Determine the (x, y) coordinate at the center of the cell enclosing the given text.  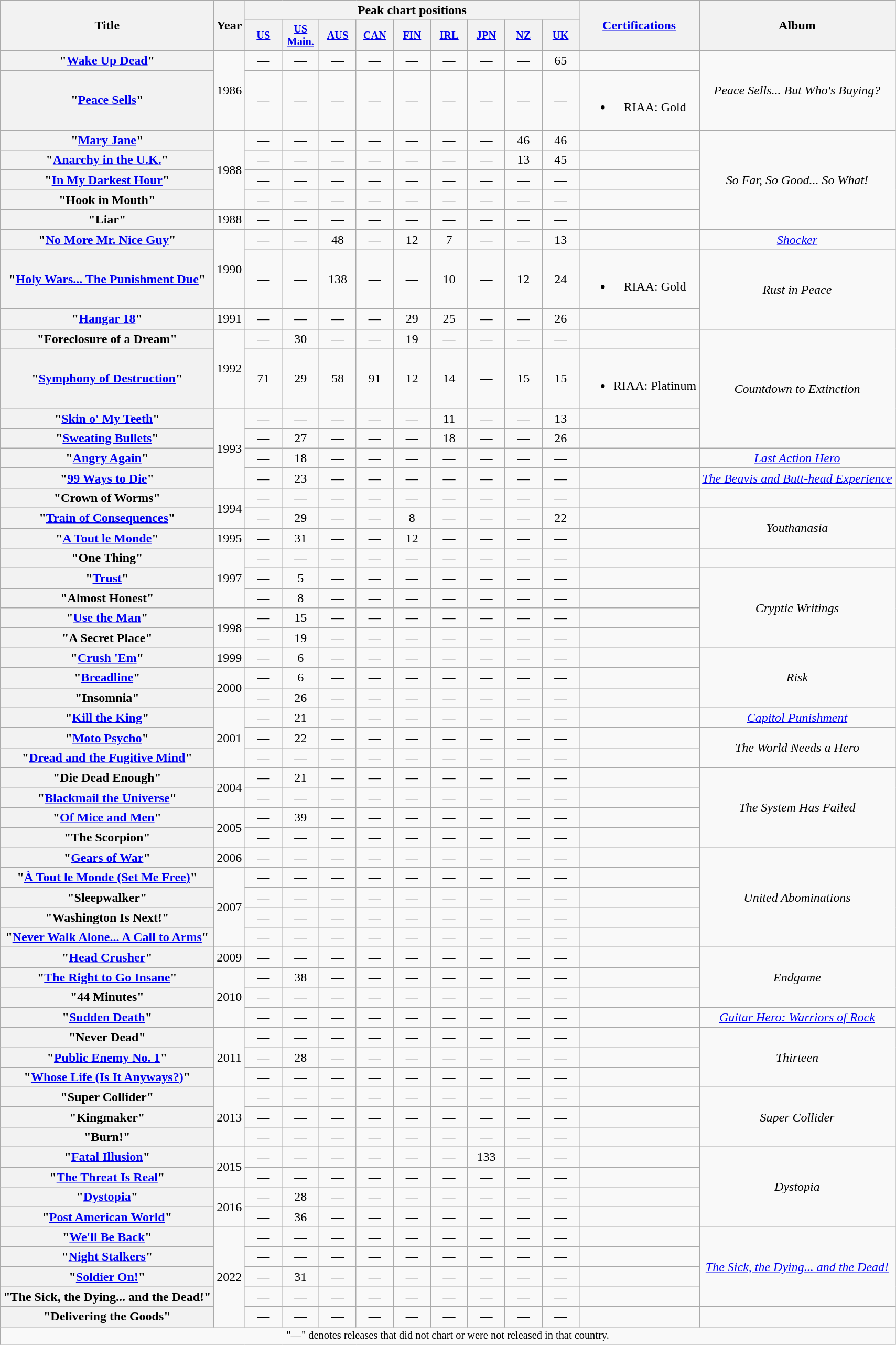
45 (561, 160)
"Angry Again" (107, 458)
"A Secret Place" (107, 638)
FIN (412, 36)
11 (449, 418)
"Kingmaker" (107, 1117)
The System Has Failed (797, 807)
23 (301, 478)
2009 (230, 957)
"Train of Consequences" (107, 518)
Guitar Hero: Warriors of Rock (797, 1017)
Year (230, 26)
2004 (230, 787)
"Mary Jane" (107, 140)
38 (301, 977)
"Gears of War" (107, 858)
"Sleepwalker" (107, 898)
"Of Mice and Men" (107, 817)
"Holy Wars... The Punishment Due" (107, 279)
Risk (797, 678)
"A Tout le Monde" (107, 538)
"Die Dead Enough" (107, 777)
2013 (230, 1117)
1994 (230, 508)
"Fatal Illusion" (107, 1157)
CAN (374, 36)
"Head Crusher" (107, 957)
65 (561, 60)
"Never Walk Alone... A Call to Arms" (107, 937)
1990 (230, 270)
Album (797, 26)
"Wake Up Dead" (107, 60)
"Washington Is Next!" (107, 917)
"Kill the King" (107, 718)
"Crush 'Em" (107, 658)
"We'll Be Back" (107, 1237)
"The Right to Go Insane" (107, 977)
United Abominations (797, 898)
138 (338, 279)
1995 (230, 538)
25 (449, 319)
30 (301, 339)
"Sudden Death" (107, 1017)
Peace Sells... But Who's Buying? (797, 90)
2007 (230, 908)
USMain. (301, 36)
Title (107, 26)
"À Tout le Monde (Set Me Free)" (107, 878)
"Dread and the Fugitive Mind" (107, 757)
"Blackmail the Universe" (107, 797)
"Delivering the Goods" (107, 1317)
"Use the Man" (107, 618)
1998 (230, 628)
"Never Dead" (107, 1037)
"Dystopia" (107, 1197)
"Soldier On!" (107, 1277)
"The Scorpion" (107, 838)
1993 (230, 448)
Countdown to Extinction (797, 388)
"The Sick, the Dying... and the Dead!" (107, 1297)
39 (301, 817)
1997 (230, 578)
"Foreclosure of a Dream" (107, 339)
Super Collider (797, 1117)
7 (449, 240)
2005 (230, 827)
Last Action Hero (797, 458)
"Hangar 18" (107, 319)
Certifications (640, 26)
2010 (230, 997)
Cryptic Writings (797, 608)
"Super Collider" (107, 1097)
"99 Ways to Die" (107, 478)
Capitol Punishment (797, 718)
14 (449, 379)
"Moto Psycho" (107, 738)
"Insomnia" (107, 698)
"Post American World" (107, 1217)
24 (561, 279)
The Beavis and Butt-head Experience (797, 478)
So Far, So Good... So What! (797, 180)
"Hook in Mouth" (107, 200)
71 (263, 379)
"The Threat Is Real" (107, 1177)
Shocker (797, 240)
Peak chart positions (412, 10)
IRL (449, 36)
UK (561, 36)
The World Needs a Hero (797, 748)
"Almost Honest" (107, 598)
"Breadline" (107, 678)
"Skin o' My Teeth" (107, 418)
27 (301, 438)
NZ (523, 36)
Thirteen (797, 1057)
"Public Enemy No. 1" (107, 1057)
"Symphony of Destruction" (107, 379)
"Peace Sells" (107, 101)
"Liar" (107, 220)
AUS (338, 36)
"No More Mr. Nice Guy" (107, 240)
5 (301, 578)
2006 (230, 858)
2001 (230, 738)
2000 (230, 688)
"—" denotes releases that did not chart or were not released in that country. (448, 1336)
133 (487, 1157)
48 (338, 240)
1992 (230, 368)
"One Thing" (107, 558)
Endgame (797, 977)
1999 (230, 658)
RIAA: Platinum (640, 379)
2022 (230, 1277)
2011 (230, 1057)
91 (374, 379)
JPN (487, 36)
Rust in Peace (797, 290)
"Sweating Bullets" (107, 438)
2016 (230, 1207)
"Anarchy in the U.K." (107, 160)
Youthanasia (797, 528)
"Whose Life (Is It Anyways?)" (107, 1077)
Dystopia (797, 1187)
"Crown of Worms" (107, 498)
58 (338, 379)
"Burn!" (107, 1137)
"In My Darkest Hour" (107, 180)
The Sick, the Dying... and the Dead! (797, 1267)
"44 Minutes" (107, 997)
"Night Stalkers" (107, 1257)
1986 (230, 90)
1991 (230, 319)
36 (301, 1217)
US (263, 36)
"Trust" (107, 578)
10 (449, 279)
2015 (230, 1167)
